Extract the (x, y) coordinate from the center of the cell holding the provided text.  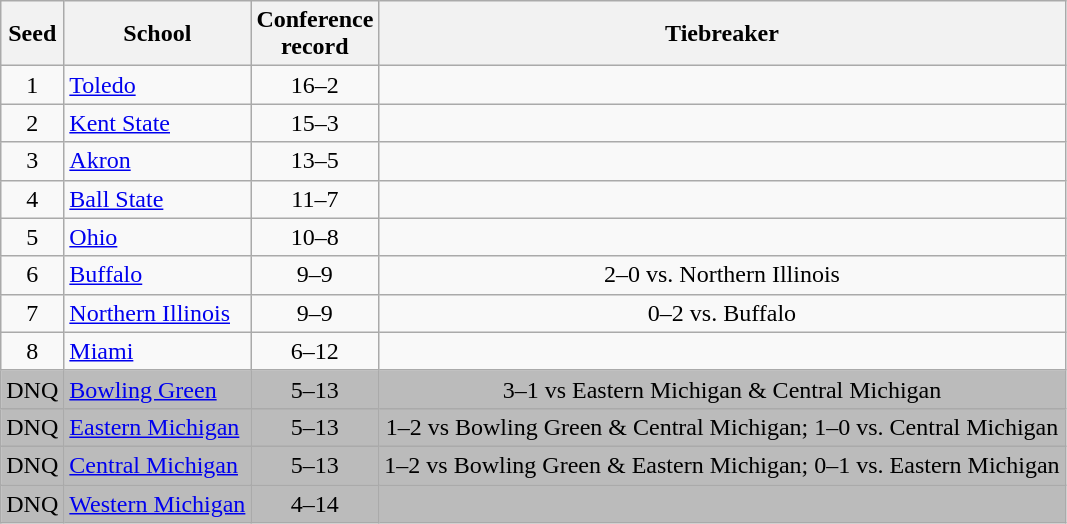
4–14 (315, 503)
13–5 (315, 161)
5 (32, 237)
4 (32, 199)
3 (32, 161)
Seed (32, 34)
Central Michigan (158, 465)
Western Michigan (158, 503)
Buffalo (158, 275)
1 (32, 85)
2–0 vs. Northern Illinois (722, 275)
Miami (158, 351)
Toledo (158, 85)
7 (32, 313)
2 (32, 123)
6–12 (315, 351)
Ball State (158, 199)
8 (32, 351)
10–8 (315, 237)
3–1 vs Eastern Michigan & Central Michigan (722, 389)
1–2 vs Bowling Green & Eastern Michigan; 0–1 vs. Eastern Michigan (722, 465)
Akron (158, 161)
Eastern Michigan (158, 427)
Bowling Green (158, 389)
15–3 (315, 123)
6 (32, 275)
Northern Illinois (158, 313)
School (158, 34)
16–2 (315, 85)
1–2 vs Bowling Green & Central Michigan; 1–0 vs. Central Michigan (722, 427)
Conferencerecord (315, 34)
Ohio (158, 237)
0–2 vs. Buffalo (722, 313)
Tiebreaker (722, 34)
11–7 (315, 199)
Kent State (158, 123)
